Pinpoint the cell where the given text exists, returning its (X, Y) midpoint coordinate. 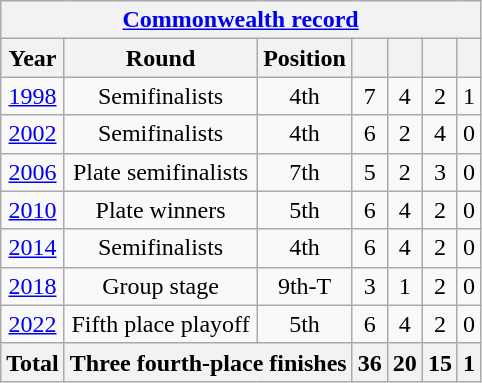
Plate semifinalists (160, 172)
7th (304, 172)
20 (404, 362)
Position (304, 58)
Year (33, 58)
15 (440, 362)
7 (370, 96)
36 (370, 362)
2006 (33, 172)
2014 (33, 248)
9th-T (304, 286)
2018 (33, 286)
Fifth place playoff (160, 324)
5 (370, 172)
Round (160, 58)
1998 (33, 96)
2010 (33, 210)
Total (33, 362)
Plate winners (160, 210)
Three fourth-place finishes (208, 362)
2002 (33, 134)
Group stage (160, 286)
Commonwealth record (241, 20)
2022 (33, 324)
